For the text-containing cell, return its midpoint in [X, Y] coordinate format. 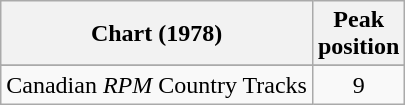
Chart (1978) [157, 34]
9 [358, 85]
Canadian RPM Country Tracks [157, 85]
Peakposition [358, 34]
